Locate the cell with the specified text and output its (X, Y) center coordinate. 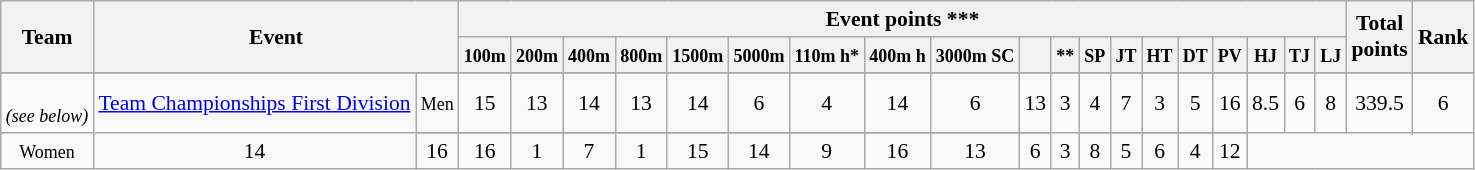
(see below) (48, 102)
PV (1230, 55)
Event points *** (903, 19)
110m h* (826, 55)
SP (1094, 55)
800m (641, 55)
400m h (898, 55)
Men (438, 102)
DT (1196, 55)
339.5 (1380, 102)
** (1065, 55)
Event (276, 36)
HJ (1266, 55)
JT (1126, 55)
Totalpoints (1380, 36)
400m (589, 55)
5000m (758, 55)
HT (1160, 55)
100m (485, 55)
Rank (1444, 36)
Team Championships First Division (254, 102)
Women (48, 152)
1500m (698, 55)
12 (1230, 152)
9 (826, 152)
TJ (1300, 55)
3000m SC (976, 55)
LJ (1330, 55)
Team (48, 36)
200m (537, 55)
8.5 (1266, 102)
